Locate the cell with the specified text and output its [X, Y] center coordinate. 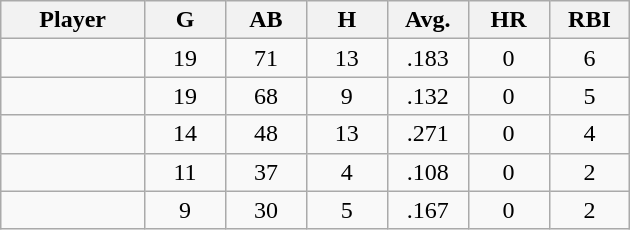
RBI [590, 20]
6 [590, 58]
14 [186, 134]
48 [266, 134]
G [186, 20]
AB [266, 20]
HR [508, 20]
30 [266, 210]
.183 [428, 58]
.167 [428, 210]
37 [266, 172]
Avg. [428, 20]
.132 [428, 96]
68 [266, 96]
71 [266, 58]
Player [73, 20]
.108 [428, 172]
11 [186, 172]
H [346, 20]
.271 [428, 134]
